From the cell containing the given text, extract its center point as (x, y) coordinate. 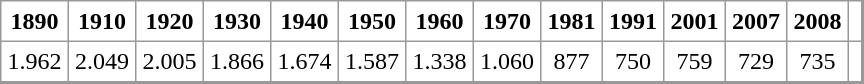
1.338 (440, 62)
2.049 (102, 62)
1910 (102, 21)
1991 (633, 21)
1890 (35, 21)
1.060 (507, 62)
750 (633, 62)
1.962 (35, 62)
1981 (572, 21)
877 (572, 62)
759 (695, 62)
2001 (695, 21)
1960 (440, 21)
735 (818, 62)
1930 (237, 21)
2007 (756, 21)
1.866 (237, 62)
1940 (305, 21)
1950 (372, 21)
1920 (170, 21)
1.587 (372, 62)
2.005 (170, 62)
2008 (818, 21)
729 (756, 62)
1.674 (305, 62)
1970 (507, 21)
